Output the (x, y) coordinate of the center of the cell containing the given text.  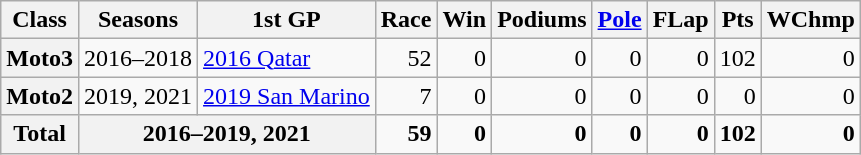
2019, 2021 (138, 96)
Seasons (138, 20)
FLap (680, 20)
Total (40, 134)
7 (406, 96)
WChmp (810, 20)
Podiums (542, 20)
Class (40, 20)
Win (464, 20)
2016–2019, 2021 (226, 134)
Race (406, 20)
59 (406, 134)
52 (406, 58)
Pole (620, 20)
Moto2 (40, 96)
Moto3 (40, 58)
1st GP (287, 20)
Pts (738, 20)
2016–2018 (138, 58)
2019 San Marino (287, 96)
2016 Qatar (287, 58)
